Detect which cell encompasses the target text, then output its [X, Y] center coordinate. 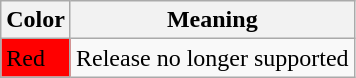
Release no longer supported [212, 58]
Meaning [212, 20]
Color [36, 20]
Red [36, 58]
